Extract the [x, y] coordinate from the center of the cell holding the provided text.  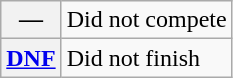
— [31, 20]
DNF [31, 58]
Did not finish [146, 58]
Did not compete [146, 20]
